Locate the cell with the specified text and output its (X, Y) center coordinate. 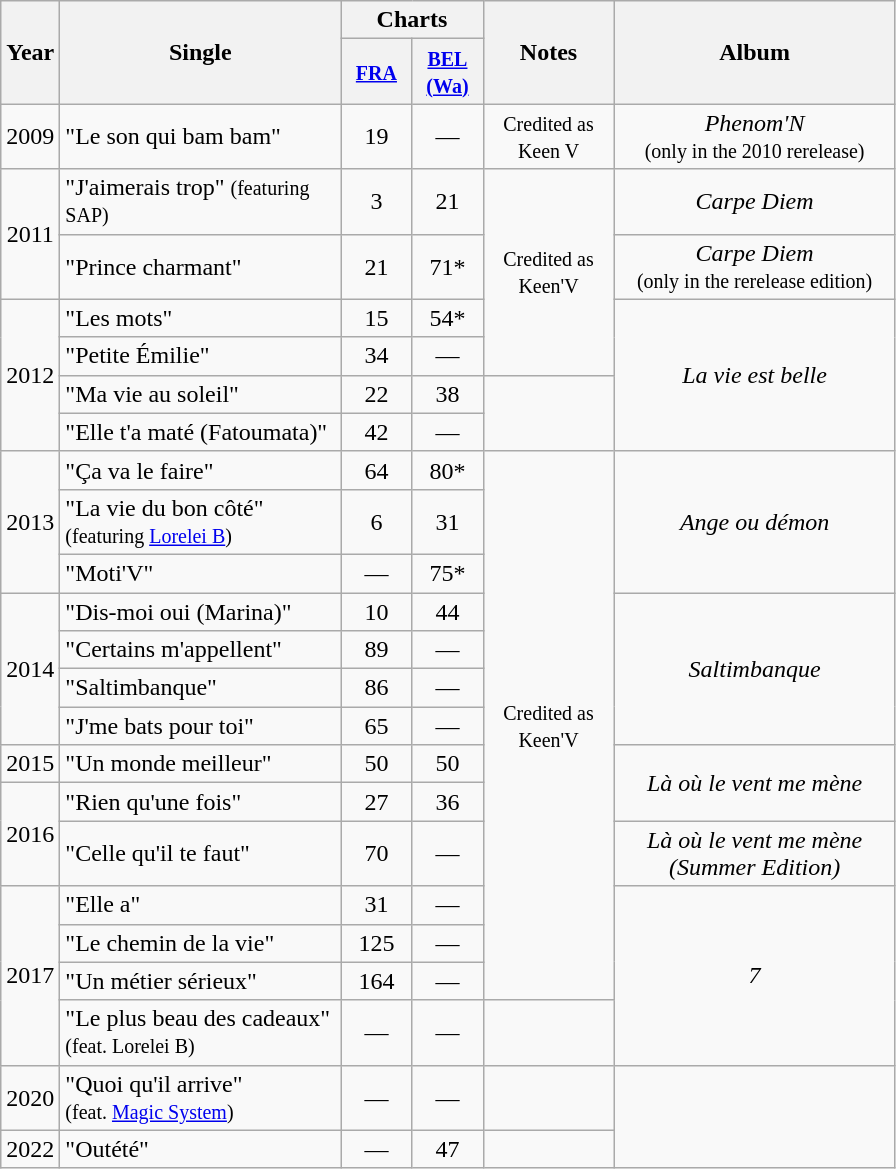
64 (376, 470)
2012 (30, 375)
2022 (30, 1149)
Credited as Keen V (548, 136)
"Les mots" (200, 318)
Charts (412, 20)
Notes (548, 52)
"Quoi qu'il arrive"(feat. Magic System) (200, 1098)
"Elle a" (200, 905)
"Un métier sérieux" (200, 981)
80* (448, 470)
2009 (30, 136)
Là où le vent me mène (754, 783)
Carpe Diem (only in the rerelease edition) (754, 266)
"Rien qu'une fois" (200, 802)
2014 (30, 668)
"Ma vie au soleil" (200, 394)
2017 (30, 976)
10 (376, 611)
6 (376, 522)
Saltimbanque (754, 668)
2020 (30, 1098)
54* (448, 318)
"Outété" (200, 1149)
70 (376, 854)
"Saltimbanque" (200, 688)
2015 (30, 764)
La vie est belle (754, 375)
Year (30, 52)
Là où le vent me mène (Summer Edition) (754, 854)
Album (754, 52)
42 (376, 432)
"Celle qu'il te faut" (200, 854)
164 (376, 981)
Ange ou démon (754, 522)
"J'aimerais trop" (featuring SAP) (200, 202)
47 (448, 1149)
19 (376, 136)
"Certains m'appellent" (200, 650)
44 (448, 611)
75* (448, 573)
FRA (376, 72)
125 (376, 943)
"Le son qui bam bam" (200, 136)
"Prince charmant" (200, 266)
"Petite Émilie" (200, 356)
"Ça va le faire" (200, 470)
2013 (30, 522)
2016 (30, 834)
3 (376, 202)
7 (754, 976)
"La vie du bon côté" (featuring Lorelei B) (200, 522)
"Dis-moi oui (Marina)" (200, 611)
36 (448, 802)
"Moti'V" (200, 573)
38 (448, 394)
34 (376, 356)
Single (200, 52)
65 (376, 726)
22 (376, 394)
2011 (30, 234)
"Elle t'a maté (Fatoumata)" (200, 432)
27 (376, 802)
"Un monde meilleur" (200, 764)
BEL(Wa) (448, 72)
Phenom'N (only in the 2010 rerelease) (754, 136)
86 (376, 688)
"Le chemin de la vie" (200, 943)
15 (376, 318)
"J'me bats pour toi" (200, 726)
Carpe Diem (754, 202)
71* (448, 266)
"Le plus beau des cadeaux"(feat. Lorelei B) (200, 1032)
89 (376, 650)
